Detect which cell encompasses the target text, then output its [X, Y] center coordinate. 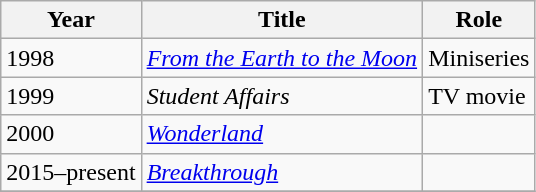
2000 [71, 134]
Breakthrough [282, 172]
Miniseries [479, 58]
2015–present [71, 172]
Student Affairs [282, 96]
1999 [71, 96]
TV movie [479, 96]
Year [71, 20]
From the Earth to the Moon [282, 58]
Wonderland [282, 134]
Role [479, 20]
1998 [71, 58]
Title [282, 20]
